For the text-containing cell, return its midpoint in [x, y] coordinate format. 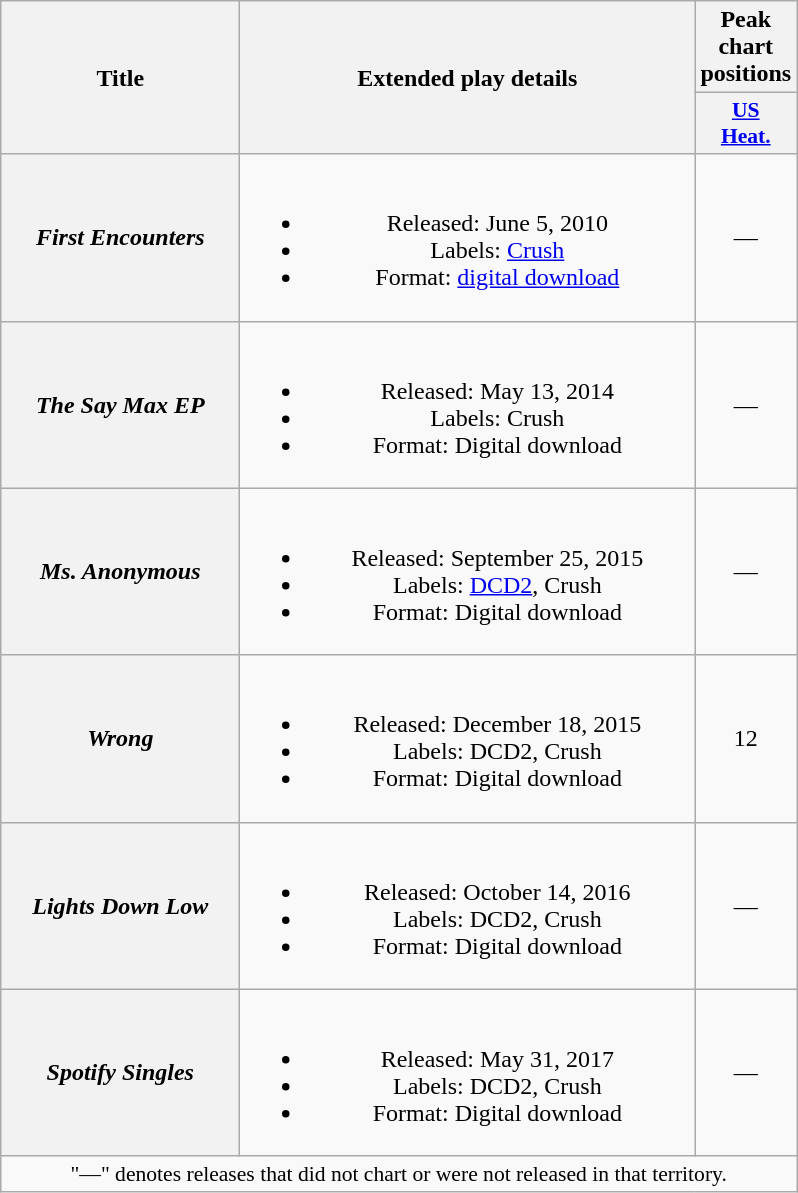
Released: December 18, 2015Labels: DCD2, CrushFormat: Digital download [468, 738]
The Say Max EP [120, 404]
Peak chart positions [746, 47]
Extended play details [468, 78]
Released: October 14, 2016Labels: DCD2, CrushFormat: Digital download [468, 906]
Wrong [120, 738]
Released: May 31, 2017Labels: DCD2, CrushFormat: Digital download [468, 1072]
Ms. Anonymous [120, 572]
Released: September 25, 2015Labels: DCD2, CrushFormat: Digital download [468, 572]
Spotify Singles [120, 1072]
USHeat. [746, 124]
Lights Down Low [120, 906]
12 [746, 738]
Released: June 5, 2010Labels: CrushFormat: digital download [468, 238]
First Encounters [120, 238]
Released: May 13, 2014Labels: CrushFormat: Digital download [468, 404]
Title [120, 78]
"—" denotes releases that did not chart or were not released in that territory. [399, 1174]
